Pinpoint the cell where the given text exists, returning its (X, Y) midpoint coordinate. 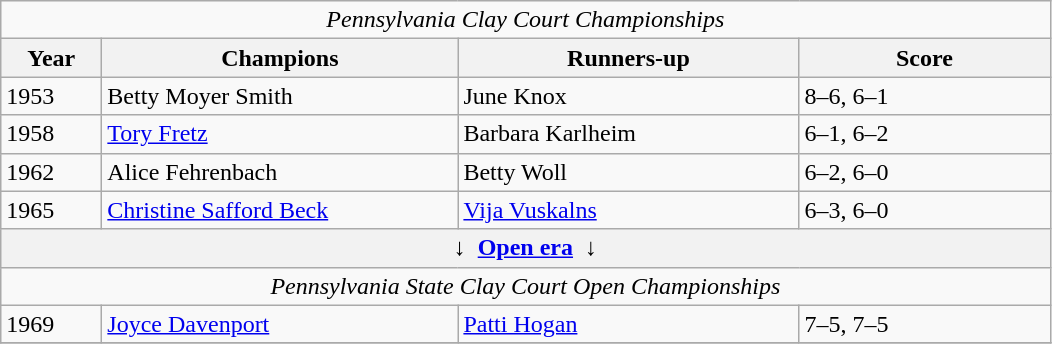
Christine Safford Beck (280, 210)
1953 (52, 96)
8–6, 6–1 (924, 96)
Patti Hogan (628, 324)
1969 (52, 324)
Tory Fretz (280, 134)
Betty Moyer Smith (280, 96)
↓ Open era ↓ (526, 248)
June Knox (628, 96)
Score (924, 58)
1962 (52, 172)
Joyce Davenport (280, 324)
6–2, 6–0 (924, 172)
6–1, 6–2 (924, 134)
1958 (52, 134)
6–3, 6–0 (924, 210)
Vija Vuskalns (628, 210)
Champions (280, 58)
Pennsylvania Clay Court Championships (526, 20)
Runners-up (628, 58)
Betty Woll (628, 172)
Barbara Karlheim (628, 134)
Pennsylvania State Clay Court Open Championships (526, 286)
1965 (52, 210)
7–5, 7–5 (924, 324)
Year (52, 58)
Alice Fehrenbach (280, 172)
